Detect which cell encompasses the target text, then output its [x, y] center coordinate. 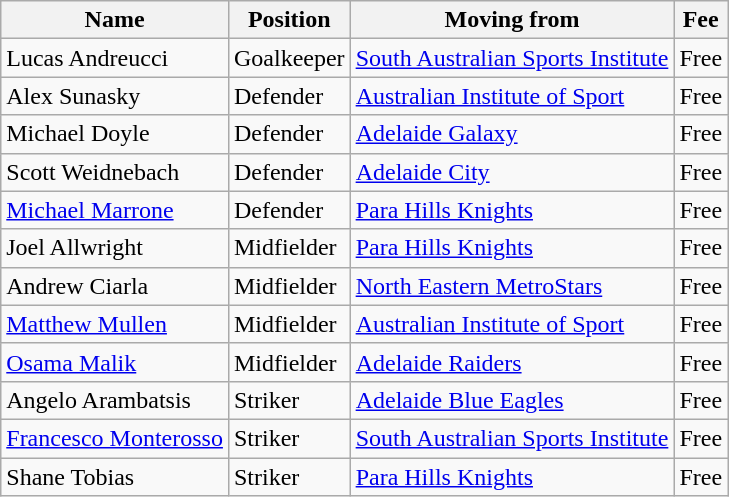
Adelaide Blue Eagles [512, 400]
Matthew Mullen [115, 324]
Adelaide Galaxy [512, 134]
Fee [701, 20]
Francesco Monterosso [115, 438]
Name [115, 20]
Alex Sunasky [115, 96]
Angelo Arambatsis [115, 400]
Position [289, 20]
Michael Marrone [115, 210]
Shane Tobias [115, 477]
Michael Doyle [115, 134]
Adelaide City [512, 172]
Scott Weidnebach [115, 172]
Osama Malik [115, 362]
Joel Allwright [115, 248]
Goalkeeper [289, 58]
Adelaide Raiders [512, 362]
North Eastern MetroStars [512, 286]
Andrew Ciarla [115, 286]
Moving from [512, 20]
Lucas Andreucci [115, 58]
